Search for the cell housing the specified text and yield its (x, y) center coordinate. 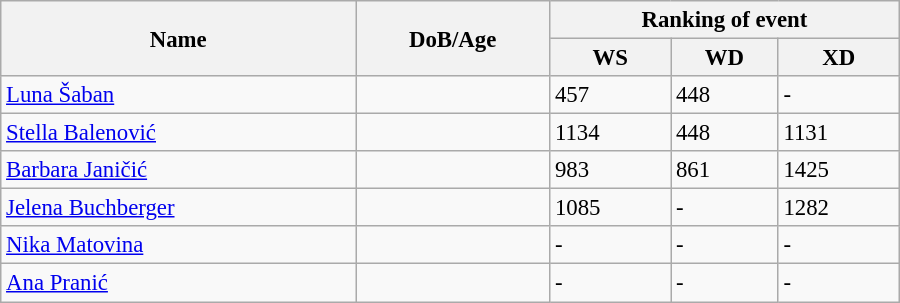
457 (610, 95)
Luna Šaban (178, 95)
WS (610, 58)
1131 (838, 133)
Ranking of event (725, 20)
Jelena Buchberger (178, 208)
1085 (610, 208)
WD (724, 58)
Name (178, 38)
861 (724, 170)
1282 (838, 208)
Barbara Janičić (178, 170)
1134 (610, 133)
DoB/Age (453, 38)
1425 (838, 170)
XD (838, 58)
Stella Balenović (178, 133)
Ana Pranić (178, 283)
983 (610, 170)
Nika Matovina (178, 245)
